Pinpoint the cell where the given text exists, returning its [x, y] midpoint coordinate. 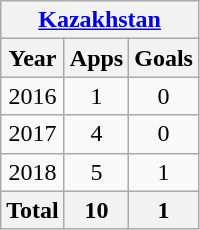
Kazakhstan [100, 20]
2017 [33, 134]
2018 [33, 172]
2016 [33, 96]
Year [33, 58]
Apps [96, 58]
Total [33, 210]
10 [96, 210]
4 [96, 134]
Goals [164, 58]
5 [96, 172]
